For the text-containing cell, return its midpoint in [X, Y] coordinate format. 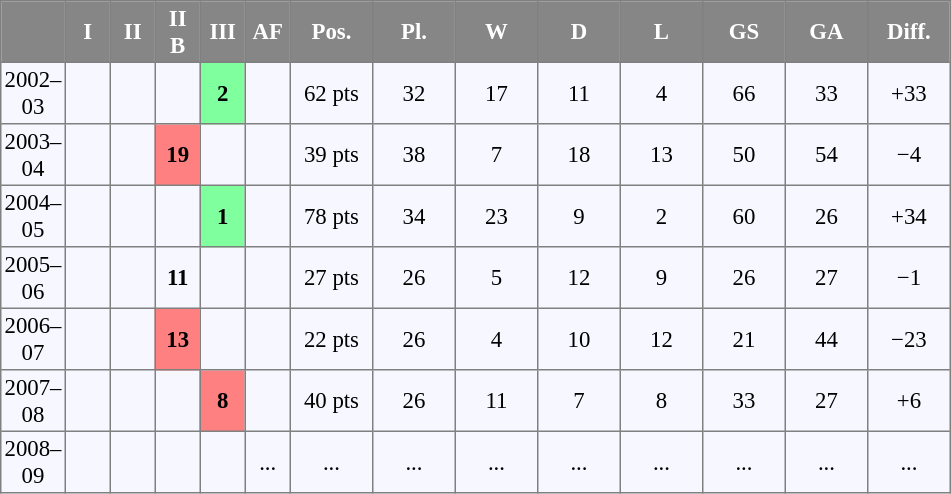
W [496, 32]
1 [222, 216]
2004–05 [33, 216]
10 [579, 339]
+33 [909, 93]
GS [744, 32]
5 [496, 278]
−4 [909, 155]
62 pts [331, 93]
II B [178, 32]
17 [496, 93]
+6 [909, 401]
L [661, 32]
II [132, 32]
60 [744, 216]
2008–09 [33, 462]
54 [826, 155]
I [88, 32]
44 [826, 339]
18 [579, 155]
III [222, 32]
39 pts [331, 155]
38 [414, 155]
2002–03 [33, 93]
21 [744, 339]
2006–07 [33, 339]
2003–04 [33, 155]
−23 [909, 339]
27 pts [331, 278]
Diff. [909, 32]
−1 [909, 278]
Pos. [331, 32]
40 pts [331, 401]
78 pts [331, 216]
23 [496, 216]
34 [414, 216]
32 [414, 93]
66 [744, 93]
+34 [909, 216]
GA [826, 32]
AF [268, 32]
19 [178, 155]
Pl. [414, 32]
22 pts [331, 339]
2007–08 [33, 401]
D [579, 32]
2005–06 [33, 278]
50 [744, 155]
